Scan for the cell matching the given text and deliver its [x, y] coordinate at center. 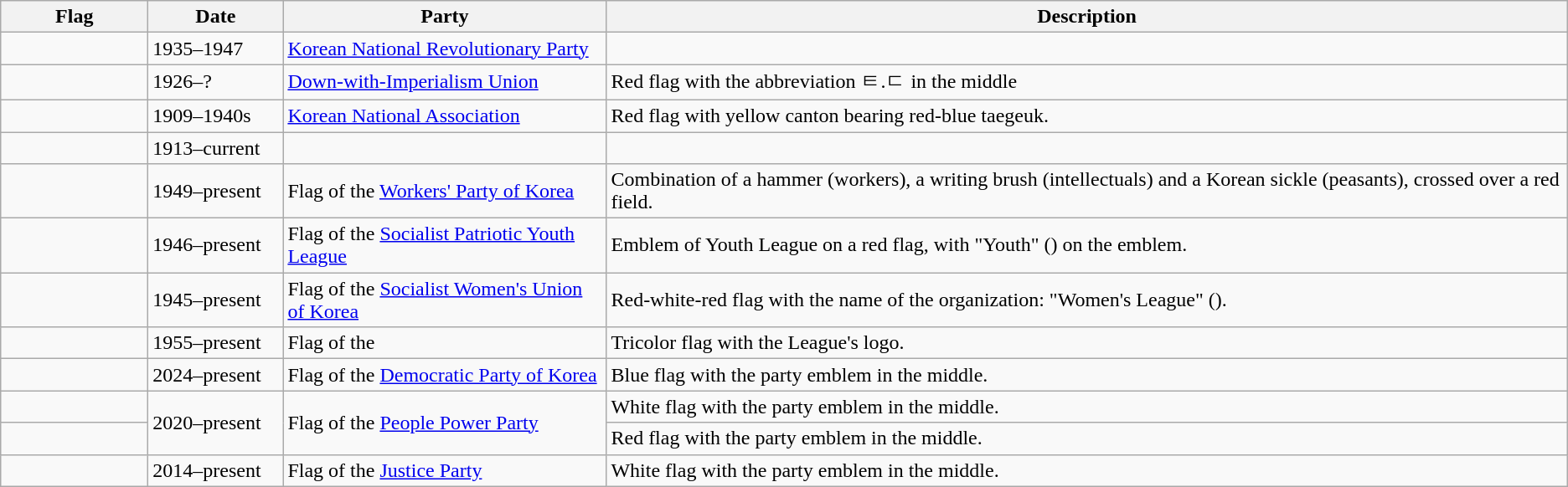
Red-white-red flag with the name of the organization: "Women's League" (). [1087, 300]
Korean National Revolutionary Party [445, 49]
Down-with-Imperialism Union [445, 82]
Combination of a hammer (workers), a writing brush (intellectuals) and a Korean sickle (peasants), crossed over a red field. [1087, 191]
Flag of the Democratic Party of Korea [445, 375]
Flag of the People Power Party [445, 423]
Flag of the Socialist Patriotic Youth League [445, 246]
1949–present [216, 191]
Flag of the [445, 343]
Flag of the Justice Party [445, 470]
Tricolor flag with the League's logo. [1087, 343]
Blue flag with the party emblem in the middle. [1087, 375]
2020–present [216, 423]
Flag of the Socialist Women's Union of Korea [445, 300]
1935–1947 [216, 49]
1945–present [216, 300]
1913–current [216, 148]
Red flag with the party emblem in the middle. [1087, 438]
Emblem of Youth League on a red flag, with "Youth" () on the emblem. [1087, 246]
Description [1087, 17]
Party [445, 17]
2014–present [216, 470]
Flag of the Workers' Party of Korea [445, 191]
Korean National Association [445, 115]
Red flag with yellow canton bearing red-blue taegeuk. [1087, 115]
1946–present [216, 246]
Date [216, 17]
2024–present [216, 375]
1926–? [216, 82]
1955–present [216, 343]
Flag [75, 17]
Red flag with the abbreviation ㅌ.ㄷ in the middle [1087, 82]
1909–1940s [216, 115]
